Scan for the cell matching the given text and deliver its (x, y) coordinate at center. 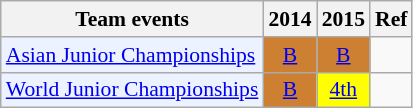
2015 (344, 19)
Ref (391, 19)
Asian Junior Championships (132, 55)
Team events (132, 19)
2014 (290, 19)
4th (344, 90)
World Junior Championships (132, 90)
